From the cell containing the given text, extract its center point as (x, y) coordinate. 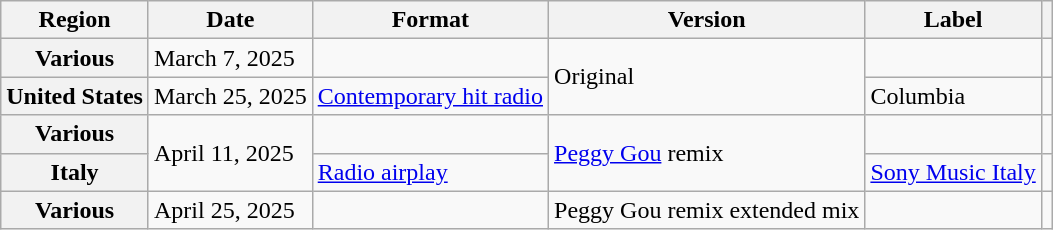
Region (75, 20)
Version (707, 20)
Format (430, 20)
Label (953, 20)
March 7, 2025 (230, 58)
April 11, 2025 (230, 153)
Sony Music Italy (953, 172)
Peggy Gou remix extended mix (707, 210)
March 25, 2025 (230, 96)
United States (75, 96)
Date (230, 20)
Peggy Gou remix (707, 153)
April 25, 2025 (230, 210)
Contemporary hit radio (430, 96)
Italy (75, 172)
Radio airplay (430, 172)
Original (707, 77)
Columbia (953, 96)
